Extract the [x, y] coordinate from the center of the cell holding the provided text.  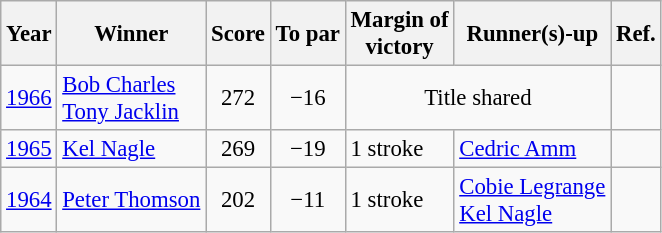
202 [238, 200]
−16 [308, 98]
To par [308, 34]
Kel Nagle [132, 149]
Title shared [478, 98]
Winner [132, 34]
Bob Charles Tony Jacklin [132, 98]
269 [238, 149]
Ref. [636, 34]
1964 [29, 200]
Score [238, 34]
1965 [29, 149]
Year [29, 34]
272 [238, 98]
1966 [29, 98]
−19 [308, 149]
Peter Thomson [132, 200]
−11 [308, 200]
Runner(s)-up [532, 34]
Margin ofvictory [400, 34]
Cedric Amm [532, 149]
Cobie Legrange Kel Nagle [532, 200]
